Scan for the cell matching the given text and deliver its [x, y] coordinate at center. 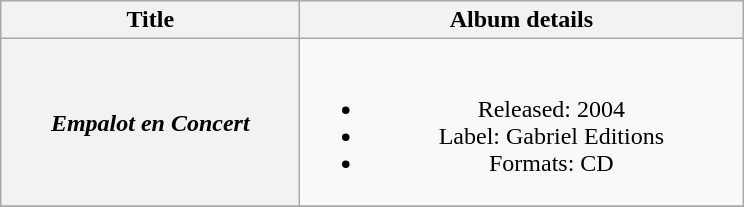
Released: 2004Label: Gabriel EditionsFormats: CD [522, 122]
Empalot en Concert [150, 122]
Title [150, 20]
Album details [522, 20]
